Output the (x, y) coordinate of the center of the cell containing the given text.  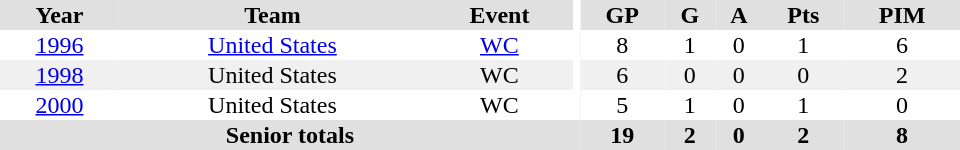
Team (272, 15)
5 (622, 105)
Year (60, 15)
A (738, 15)
Pts (804, 15)
GP (622, 15)
Senior totals (290, 135)
19 (622, 135)
1998 (60, 75)
PIM (902, 15)
1996 (60, 45)
2000 (60, 105)
Event (500, 15)
G (690, 15)
